Locate the cell with the specified text and output its [X, Y] center coordinate. 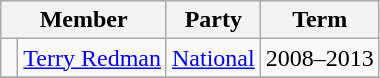
National [213, 58]
Member [84, 20]
Party [213, 20]
Term [320, 20]
Terry Redman [92, 58]
2008–2013 [320, 58]
